Scan for the cell matching the given text and deliver its [X, Y] coordinate at center. 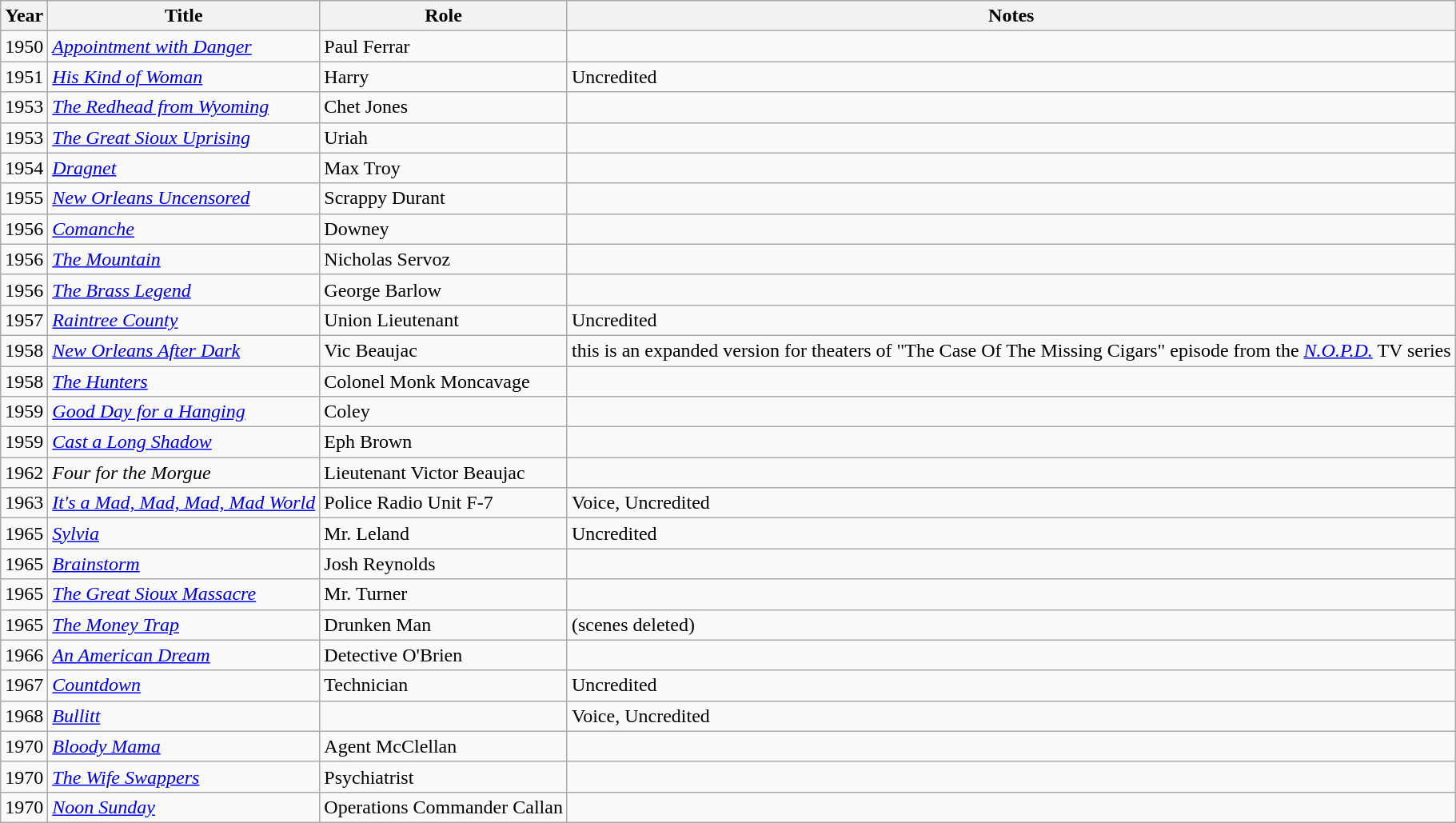
Cast a Long Shadow [184, 442]
Agent McClellan [444, 746]
Paul Ferrar [444, 46]
Vic Beaujac [444, 350]
1967 [24, 685]
Good Day for a Hanging [184, 412]
Drunken Man [444, 625]
Mr. Turner [444, 594]
The Hunters [184, 382]
Chet Jones [444, 107]
Psychiatrist [444, 777]
Countdown [184, 685]
1955 [24, 198]
1966 [24, 655]
1950 [24, 46]
1957 [24, 320]
Year [24, 16]
The Great Sioux Massacre [184, 594]
Comanche [184, 229]
Eph Brown [444, 442]
1963 [24, 503]
Detective O'Brien [444, 655]
Technician [444, 685]
The Wife Swappers [184, 777]
The Great Sioux Uprising [184, 138]
Harry [444, 77]
(scenes deleted) [1011, 625]
Uriah [444, 138]
New Orleans After Dark [184, 350]
Police Radio Unit F-7 [444, 503]
Operations Commander Callan [444, 807]
Nicholas Servoz [444, 259]
His Kind of Woman [184, 77]
Sylvia [184, 533]
1962 [24, 473]
this is an expanded version for theaters of "The Case Of The Missing Cigars" episode from the N.O.P.D. TV series [1011, 350]
George Barlow [444, 290]
Lieutenant Victor Beaujac [444, 473]
An American Dream [184, 655]
Josh Reynolds [444, 564]
Notes [1011, 16]
Colonel Monk Moncavage [444, 382]
Brainstorm [184, 564]
Role [444, 16]
Noon Sunday [184, 807]
Downey [444, 229]
Union Lieutenant [444, 320]
The Redhead from Wyoming [184, 107]
Mr. Leland [444, 533]
Title [184, 16]
Scrappy Durant [444, 198]
Bullitt [184, 716]
Coley [444, 412]
It's a Mad, Mad, Mad, Mad World [184, 503]
The Money Trap [184, 625]
The Mountain [184, 259]
1951 [24, 77]
Four for the Morgue [184, 473]
1968 [24, 716]
Bloody Mama [184, 746]
Dragnet [184, 168]
1954 [24, 168]
Appointment with Danger [184, 46]
Raintree County [184, 320]
The Brass Legend [184, 290]
Max Troy [444, 168]
New Orleans Uncensored [184, 198]
